Detect which cell encompasses the target text, then output its [x, y] center coordinate. 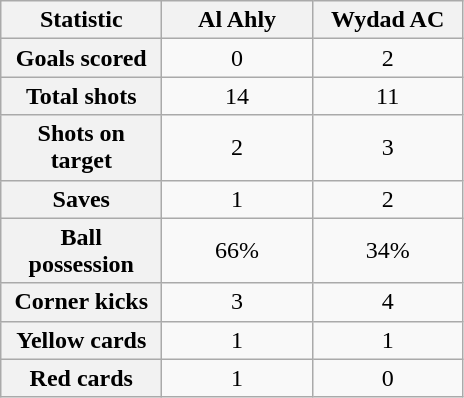
Statistic [82, 20]
Goals scored [82, 58]
Saves [82, 199]
66% [238, 250]
Al Ahly [238, 20]
14 [238, 96]
Ball possession [82, 250]
4 [388, 302]
34% [388, 250]
Shots on target [82, 148]
Corner kicks [82, 302]
Wydad AC [388, 20]
11 [388, 96]
Yellow cards [82, 340]
Total shots [82, 96]
Red cards [82, 378]
